From the cell containing the given text, extract its center point as [x, y] coordinate. 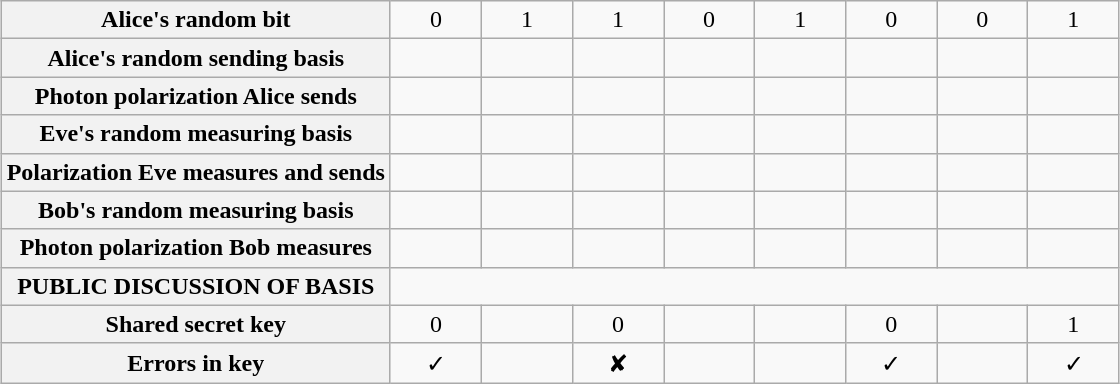
Polarization Eve measures and sends [196, 172]
Alice's random bit [196, 20]
PUBLIC DISCUSSION OF BASIS [196, 286]
Bob's random measuring basis [196, 210]
Eve's random measuring basis [196, 134]
Alice's random sending basis [196, 58]
Shared secret key [196, 324]
✘ [618, 363]
Errors in key [196, 363]
Photon polarization Alice sends [196, 96]
Photon polarization Bob measures [196, 248]
